Return [X, Y] of the center of cell containing provided text 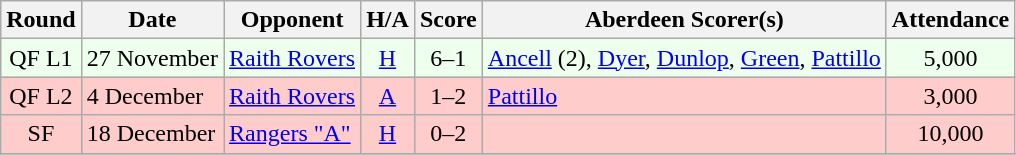
1–2 [448, 96]
18 December [152, 134]
QF L1 [41, 58]
Pattillo [684, 96]
Rangers "A" [292, 134]
0–2 [448, 134]
27 November [152, 58]
H/A [388, 20]
Attendance [950, 20]
A [388, 96]
Opponent [292, 20]
Ancell (2), Dyer, Dunlop, Green, Pattillo [684, 58]
10,000 [950, 134]
3,000 [950, 96]
Score [448, 20]
4 December [152, 96]
Aberdeen Scorer(s) [684, 20]
Date [152, 20]
Round [41, 20]
5,000 [950, 58]
QF L2 [41, 96]
6–1 [448, 58]
SF [41, 134]
